Extract the (X, Y) coordinate from the center of the cell holding the provided text.  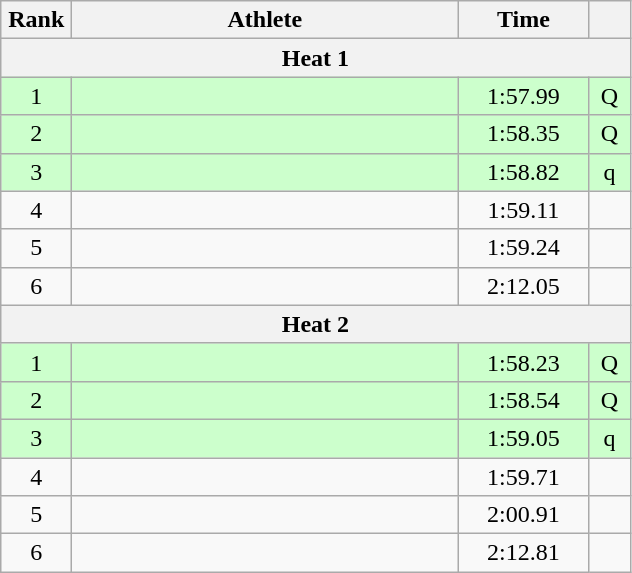
1:59.71 (524, 477)
Heat 1 (316, 58)
1:59.05 (524, 438)
1:58.54 (524, 400)
2:00.91 (524, 515)
1:59.11 (524, 210)
Rank (36, 20)
1:58.82 (524, 172)
2:12.81 (524, 553)
Time (524, 20)
1:58.23 (524, 362)
Athlete (265, 20)
1:57.99 (524, 96)
Heat 2 (316, 324)
1:58.35 (524, 134)
2:12.05 (524, 286)
1:59.24 (524, 248)
